Provide the (X, Y) coordinate of the cell's center where the given text is located.  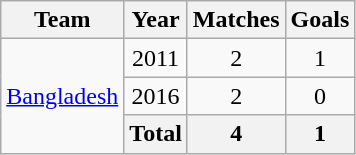
Goals (320, 20)
Bangladesh (62, 96)
4 (236, 134)
Team (62, 20)
2011 (156, 58)
2016 (156, 96)
Total (156, 134)
Year (156, 20)
Matches (236, 20)
0 (320, 96)
